Return the [X, Y] coordinate for the center point of the cell that contains the specified text.  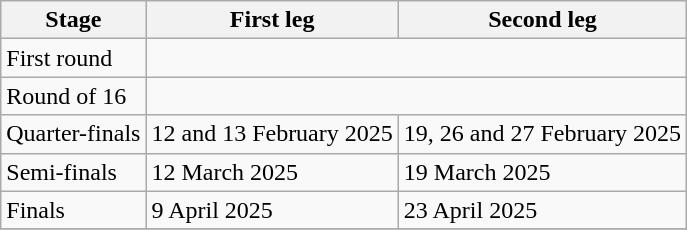
Semi-finals [74, 172]
9 April 2025 [272, 210]
First leg [272, 20]
Second leg [542, 20]
First round [74, 58]
19 March 2025 [542, 172]
19, 26 and 27 February 2025 [542, 134]
Round of 16 [74, 96]
23 April 2025 [542, 210]
Finals [74, 210]
12 and 13 February 2025 [272, 134]
Stage [74, 20]
12 March 2025 [272, 172]
Quarter-finals [74, 134]
